Return [X, Y] of the center of cell containing provided text 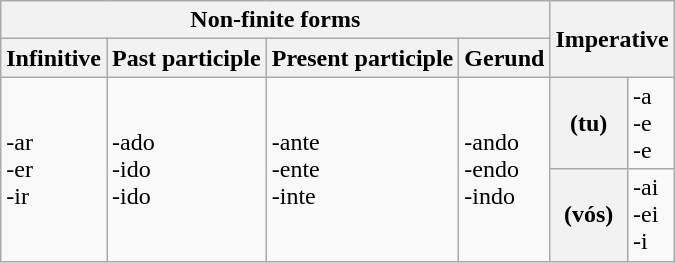
-a-e-e [650, 123]
(tu) [589, 123]
(vós) [589, 215]
-ante-ente-inte [362, 169]
-ai-ei-i [650, 215]
-ado-ido-ido [186, 169]
-ar-er-ir [54, 169]
-ando-endo-indo [504, 169]
Non-finite forms [276, 20]
Gerund [504, 58]
Present participle [362, 58]
Imperative [612, 39]
Infinitive [54, 58]
Past participle [186, 58]
